Provide the [x, y] coordinate of the cell's center where the given text is located.  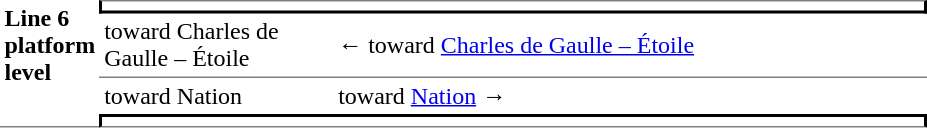
Line 6 platform level [50, 64]
toward Nation [217, 96]
toward Charles de Gaulle – Étoile [217, 46]
